Output the [X, Y] coordinate of the center of the cell containing the given text.  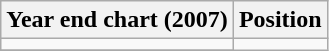
Year end chart (2007) [118, 20]
Position [280, 20]
